Determine the (X, Y) coordinate at the center of the cell enclosing the given text.  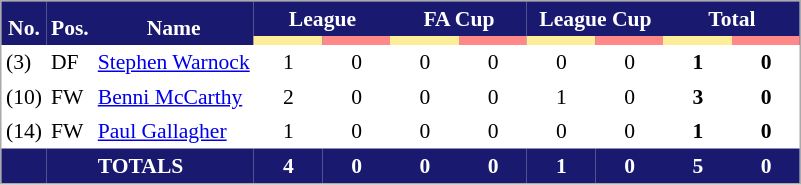
League (322, 19)
DF (70, 62)
(10) (24, 97)
Paul Gallagher (174, 131)
Benni McCarthy (174, 97)
FA Cup (459, 19)
3 (698, 97)
(3) (24, 62)
Total (732, 19)
No. (24, 24)
Pos. (70, 24)
(14) (24, 131)
5 (698, 165)
TOTALS (174, 165)
2 (288, 97)
League Cup (595, 19)
4 (288, 165)
Name (174, 24)
Stephen Warnock (174, 62)
